Locate the cell with the specified text and output its [x, y] center coordinate. 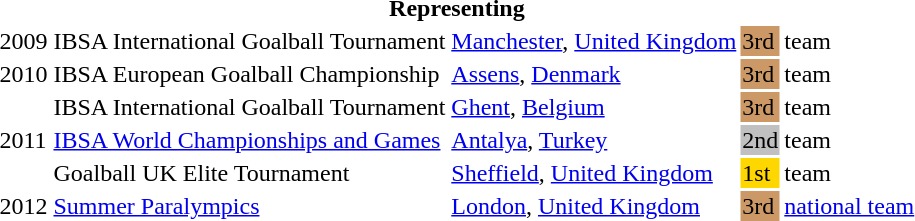
IBSA World Championships and Games [250, 140]
IBSA European Goalball Championship [250, 74]
Ghent, Belgium [594, 107]
Summer Paralympics [250, 206]
Manchester, United Kingdom [594, 41]
Sheffield, United Kingdom [594, 173]
Goalball UK Elite Tournament [250, 173]
London, United Kingdom [594, 206]
Antalya, Turkey [594, 140]
1st [760, 173]
2nd [760, 140]
Assens, Denmark [594, 74]
